Scan for the cell matching the given text and deliver its (x, y) coordinate at center. 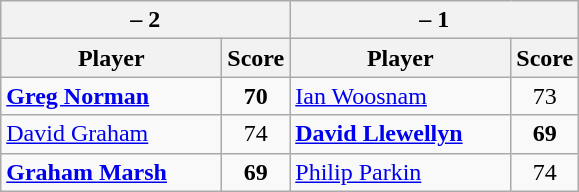
Graham Marsh (112, 172)
David Graham (112, 134)
70 (256, 96)
Philip Parkin (400, 172)
– 2 (146, 20)
Greg Norman (112, 96)
73 (545, 96)
– 1 (434, 20)
David Llewellyn (400, 134)
Ian Woosnam (400, 96)
